Search for the cell housing the specified text and yield its (X, Y) center coordinate. 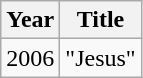
"Jesus" (100, 58)
Year (30, 20)
Title (100, 20)
2006 (30, 58)
